From the cell containing the given text, extract its center point as [X, Y] coordinate. 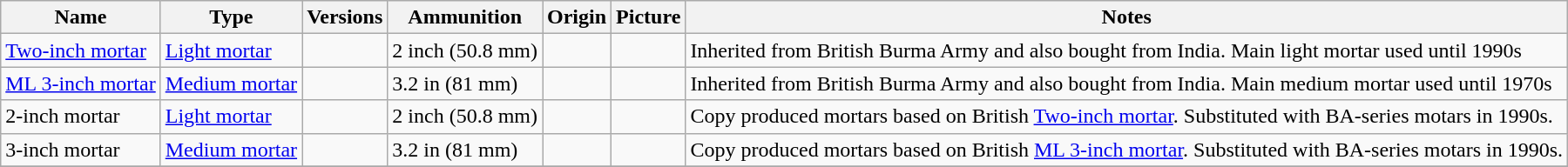
Copy produced mortars based on British ML 3-inch mortar. Substituted with BA-series motars in 1990s. [1127, 150]
3-inch mortar [80, 150]
Inherited from British Burma Army and also bought from India. Main light mortar used until 1990s [1127, 50]
Name [80, 17]
Versions [345, 17]
Type [231, 17]
Copy produced mortars based on British Two-inch mortar. Substituted with BA-series motars in 1990s. [1127, 117]
Ammunition [465, 17]
Inherited from British Burma Army and also bought from India. Main medium mortar used until 1970s [1127, 83]
ML 3-inch mortar [80, 83]
Two-inch mortar [80, 50]
Notes [1127, 17]
Picture [648, 17]
2-inch mortar [80, 117]
Origin [577, 17]
